Scan for the cell matching the given text and deliver its (X, Y) coordinate at center. 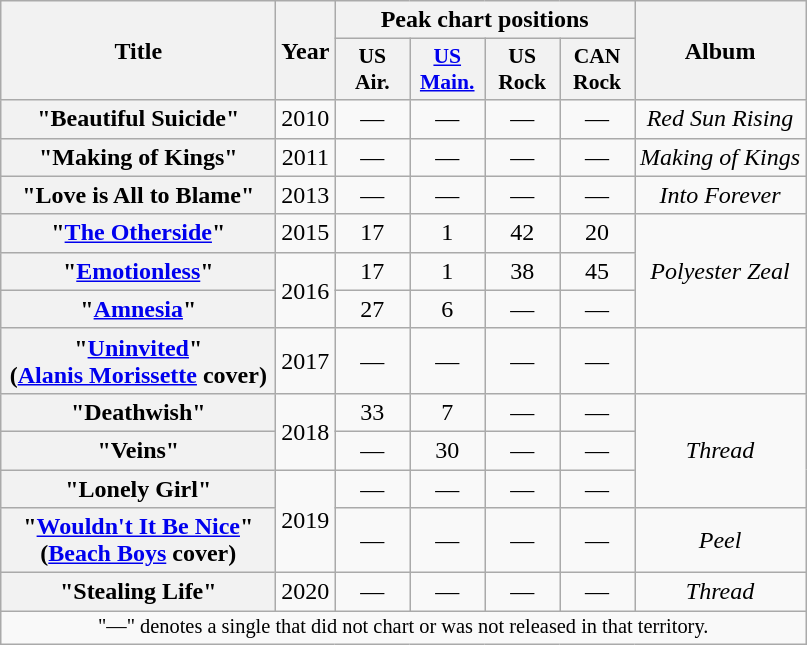
"Amnesia" (138, 309)
"Lonely Girl" (138, 489)
"Beautiful Suicide" (138, 119)
27 (372, 309)
USRock (522, 70)
42 (522, 233)
33 (372, 412)
USMain. (448, 70)
CANRock (598, 70)
20 (598, 233)
2020 (306, 592)
6 (448, 309)
Peel (720, 540)
2016 (306, 290)
"Veins" (138, 450)
Title (138, 50)
"Stealing Life" (138, 592)
2015 (306, 233)
2010 (306, 119)
"Uninvited"(Alanis Morissette cover) (138, 360)
Making of Kings (720, 157)
2011 (306, 157)
7 (448, 412)
45 (598, 271)
Peak chart positions (485, 20)
38 (522, 271)
2018 (306, 431)
2017 (306, 360)
Album (720, 50)
"Making of Kings" (138, 157)
2013 (306, 195)
"—" denotes a single that did not chart or was not released in that territory. (404, 628)
Polyester Zeal (720, 271)
"Emotionless" (138, 271)
Red Sun Rising (720, 119)
Year (306, 50)
30 (448, 450)
USAir. (372, 70)
"Love is All to Blame" (138, 195)
"Deathwish" (138, 412)
Into Forever (720, 195)
"The Otherside" (138, 233)
"Wouldn't It Be Nice" (Beach Boys cover) (138, 540)
2019 (306, 522)
